Return [x, y] of the center of cell containing provided text 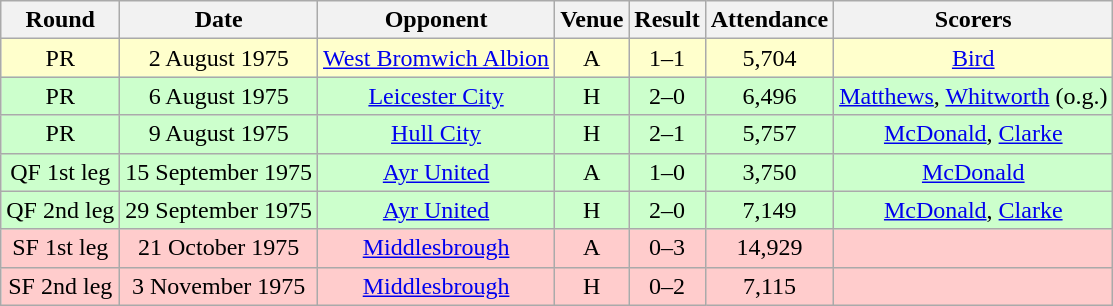
SF 1st leg [60, 248]
3,750 [769, 172]
3 November 1975 [219, 286]
Attendance [769, 20]
Opponent [436, 20]
9 August 1975 [219, 134]
Date [219, 20]
0–2 [667, 286]
SF 2nd leg [60, 286]
Scorers [974, 20]
QF 1st leg [60, 172]
Hull City [436, 134]
29 September 1975 [219, 210]
1–0 [667, 172]
Venue [592, 20]
6,496 [769, 96]
6 August 1975 [219, 96]
1–1 [667, 58]
2 August 1975 [219, 58]
2–1 [667, 134]
Round [60, 20]
0–3 [667, 248]
West Bromwich Albion [436, 58]
5,704 [769, 58]
Leicester City [436, 96]
Bird [974, 58]
7,149 [769, 210]
5,757 [769, 134]
14,929 [769, 248]
McDonald [974, 172]
21 October 1975 [219, 248]
Result [667, 20]
15 September 1975 [219, 172]
Matthews, Whitworth (o.g.) [974, 96]
7,115 [769, 286]
QF 2nd leg [60, 210]
